Extract the [x, y] coordinate from the center of the cell holding the provided text.  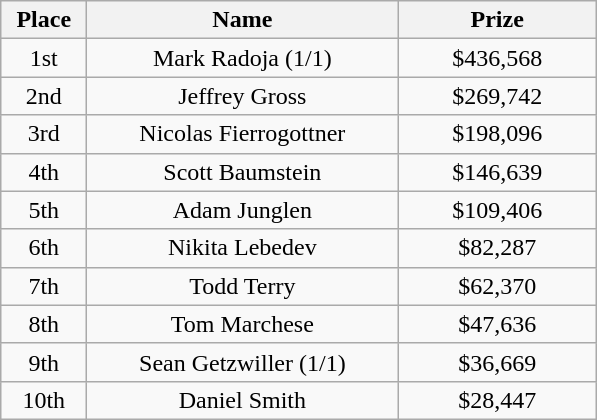
10th [44, 400]
Jeffrey Gross [242, 96]
$269,742 [498, 96]
2nd [44, 96]
Daniel Smith [242, 400]
$28,447 [498, 400]
1st [44, 58]
$436,568 [498, 58]
5th [44, 210]
9th [44, 362]
6th [44, 248]
Tom Marchese [242, 324]
$62,370 [498, 286]
$47,636 [498, 324]
7th [44, 286]
8th [44, 324]
Mark Radoja (1/1) [242, 58]
Name [242, 20]
$109,406 [498, 210]
Adam Junglen [242, 210]
4th [44, 172]
$198,096 [498, 134]
Todd Terry [242, 286]
Nikita Lebedev [242, 248]
Nicolas Fierrogottner [242, 134]
Place [44, 20]
$36,669 [498, 362]
Prize [498, 20]
Sean Getzwiller (1/1) [242, 362]
$146,639 [498, 172]
3rd [44, 134]
$82,287 [498, 248]
Scott Baumstein [242, 172]
